Detect which cell encompasses the target text, then output its [X, Y] center coordinate. 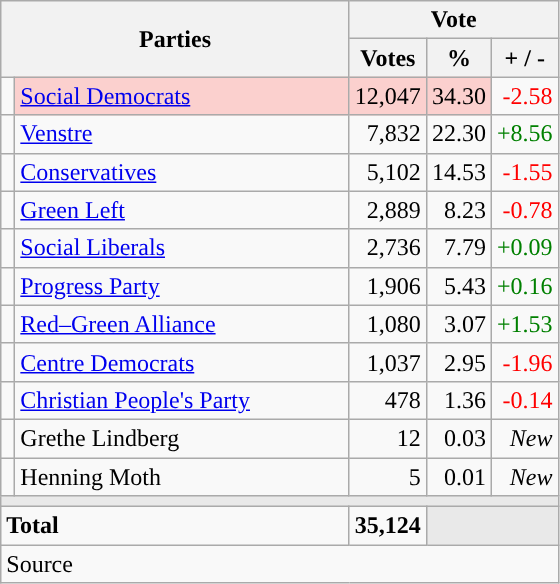
% [458, 58]
+0.09 [524, 248]
Total [176, 526]
1,037 [388, 362]
Source [280, 564]
5.43 [458, 286]
34.30 [458, 96]
-0.14 [524, 400]
5,102 [388, 172]
-2.58 [524, 96]
Christian People's Party [182, 400]
478 [388, 400]
12 [388, 438]
5 [388, 477]
1,906 [388, 286]
22.30 [458, 134]
Conservatives [182, 172]
8.23 [458, 210]
-0.78 [524, 210]
+ / - [524, 58]
+0.16 [524, 286]
Henning Moth [182, 477]
Grethe Lindberg [182, 438]
-1.96 [524, 362]
0.01 [458, 477]
Venstre [182, 134]
1,080 [388, 324]
Red–Green Alliance [182, 324]
0.03 [458, 438]
Vote [454, 20]
Progress Party [182, 286]
+1.53 [524, 324]
2,736 [388, 248]
2.95 [458, 362]
7.79 [458, 248]
+8.56 [524, 134]
Social Liberals [182, 248]
7,832 [388, 134]
12,047 [388, 96]
Green Left [182, 210]
Votes [388, 58]
-1.55 [524, 172]
2,889 [388, 210]
14.53 [458, 172]
Parties [176, 39]
Centre Democrats [182, 362]
1.36 [458, 400]
3.07 [458, 324]
Social Democrats [182, 96]
35,124 [388, 526]
